For the text-containing cell, return its midpoint in [X, Y] coordinate format. 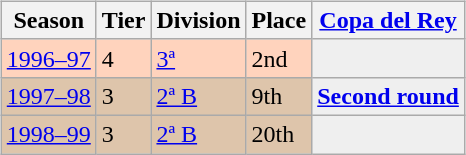
2nd [279, 58]
Tier [124, 20]
Division [198, 20]
3ª [198, 58]
9th [279, 96]
1996–97 [48, 58]
1997–98 [48, 96]
1998–99 [48, 134]
Copa del Rey [388, 20]
20th [279, 134]
4 [124, 58]
Season [48, 20]
Second round [388, 96]
Place [279, 20]
